Return [X, Y] of the center of cell containing provided text 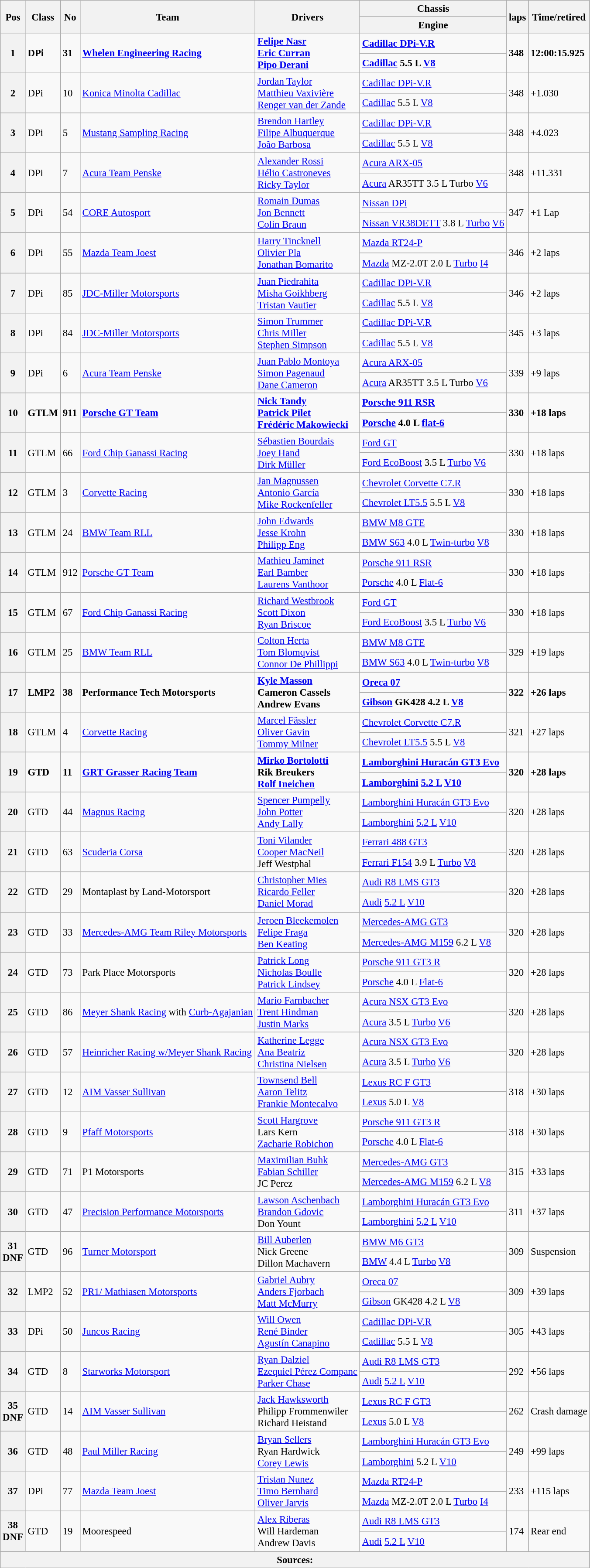
Mercedes-AMG Team Riley Motorsports [168, 932]
347 [518, 213]
No [70, 17]
Crash damage [559, 1411]
37 [13, 1492]
Sources: [295, 1560]
44 [70, 812]
Ryan Dalziel Ezequiel Pérez Companc Parker Chase [308, 1372]
Ferrari 488 GT3 [433, 842]
Nissan VR38DETT 3.8 L Turbo V6 [433, 223]
35DNF [13, 1411]
+39 laps [559, 1292]
66 [70, 453]
Gabriel Aubry Anders Fjorbach Matt McMurry [308, 1292]
30 [13, 1212]
Kyle Masson Cameron Cassels Andrew Evans [308, 693]
Rear end [559, 1531]
Jack Hawksworth Philipp Frommenwiler Richard Heistand [308, 1411]
Juan Piedrahita Misha Goikhberg Tristan Vautier [308, 293]
311 [518, 1212]
20 [13, 812]
28 [13, 1132]
911 [70, 413]
Felipe Nasr Eric Curran Pipo Derani [308, 53]
Bill Auberlen Nick Greene Dillon Machavern [308, 1252]
+99 laps [559, 1452]
17 [13, 693]
+56 laps [559, 1372]
P1 Motorsports [168, 1172]
GRT Grasser Racing Team [168, 772]
96 [70, 1252]
Jordan Taylor Matthieu Vaxivière Renger van der Zande [308, 93]
47 [70, 1212]
38DNF [13, 1531]
Starworks Motorsport [168, 1372]
Colton Herta Tom Blomqvist Connor De Phillippi [308, 652]
15 [13, 612]
Spencer Pumpelly John Potter Andy Lally [308, 812]
36 [13, 1452]
50 [70, 1332]
1 [13, 53]
+11.331 [559, 173]
48 [70, 1452]
BMW M6 GT3 [433, 1242]
+27 laps [559, 732]
Mustang Sampling Racing [168, 133]
Patrick Long Nicholas Boulle Patrick Lindsey [308, 972]
Ferrari F154 3.9 L Turbo V8 [433, 862]
27 [13, 1092]
2 [13, 93]
Montaplast by Land-Motorsport [168, 892]
Scott Hargrove Lars Kern Zacharie Robichon [308, 1132]
Team [168, 17]
Juan Pablo Montoya Simon Pagenaud Dane Cameron [308, 373]
+26 laps [559, 693]
21 [13, 852]
+4.023 [559, 133]
CORE Autosport [168, 213]
John Edwards Jesse Krohn Philipp Eng [308, 533]
Mirko Bortolotti Rik Breukers Rolf Ineichen [308, 772]
339 [518, 373]
322 [518, 693]
Alexander Rossi Hélio Castroneves Ricky Taylor [308, 173]
Drivers [308, 17]
16 [13, 652]
Alex Riberas Will Hardeman Andrew Davis [308, 1531]
23 [13, 932]
Juncos Racing [168, 1332]
BMW 4.4 L Turbo V8 [433, 1262]
262 [518, 1411]
174 [518, 1531]
Romain Dumas Jon Bennett Colin Braun [308, 213]
84 [70, 333]
Moorespeed [168, 1531]
Park Place Motorsports [168, 972]
Richard Westbrook Scott Dixon Ryan Briscoe [308, 612]
55 [70, 253]
Pfaff Motorsports [168, 1132]
Scuderia Corsa [168, 852]
71 [70, 1172]
+1.030 [559, 93]
+37 laps [559, 1212]
345 [518, 333]
26 [13, 1052]
Katherine Legge Ana Beatriz Christina Nielsen [308, 1052]
Jeroen Bleekemolen Felipe Fraga Ben Keating [308, 932]
Bryan Sellers Ryan Hardwick Corey Lewis [308, 1452]
85 [70, 293]
Simon Trummer Chris Miller Stephen Simpson [308, 333]
+3 laps [559, 333]
18 [13, 732]
329 [518, 652]
+1 Lap [559, 213]
+9 laps [559, 373]
Brendon Hartley Filipe Albuquerque João Barbosa [308, 133]
Jan Magnussen Antonio García Mike Rockenfeller [308, 493]
38 [70, 693]
67 [70, 612]
73 [70, 972]
57 [70, 1052]
Mario Farnbacher Trent Hindman Justin Marks [308, 1012]
249 [518, 1452]
Suspension [559, 1252]
63 [70, 852]
321 [518, 732]
Whelen Engineering Racing [168, 53]
Meyer Shank Racing with Curb-Agajanian [168, 1012]
Nissan DPi [433, 203]
77 [70, 1492]
Maximilian Buhk Fabian Schiller JC Perez [308, 1172]
Performance Tech Motorsports [168, 693]
Sébastien Bourdais Joey Hand Dirk Müller [308, 453]
Magnus Racing [168, 812]
Time/retired [559, 17]
34 [13, 1372]
Turner Motorsport [168, 1252]
315 [518, 1172]
+19 laps [559, 652]
Marcel Fässler Oliver Gavin Tommy Milner [308, 732]
Konica Minolta Cadillac [168, 93]
32 [13, 1292]
Engine [433, 25]
Chassis [433, 9]
12:00:15.925 [559, 53]
13 [13, 533]
54 [70, 213]
86 [70, 1012]
Porsche 4.0 L flat-6 [433, 423]
Precision Performance Motorsports [168, 1212]
+33 laps [559, 1172]
Nick Tandy Patrick Pilet Frédéric Makowiecki [308, 413]
Class [43, 17]
52 [70, 1292]
Heinricher Racing w/Meyer Shank Racing [168, 1052]
912 [70, 573]
Tristan Nunez Timo Bernhard Oliver Jarvis [308, 1492]
305 [518, 1332]
31 [70, 53]
+43 laps [559, 1332]
Toni Vilander Cooper MacNeil Jeff Westphal [308, 852]
292 [518, 1372]
31DNF [13, 1252]
Townsend Bell Aaron Telitz Frankie Montecalvo [308, 1092]
+115 laps [559, 1492]
Mathieu Jaminet Earl Bamber Laurens Vanthoor [308, 573]
233 [518, 1492]
laps [518, 17]
Christopher Mies Ricardo Feller Daniel Morad [308, 892]
Paul Miller Racing [168, 1452]
Pos [13, 17]
PR1/ Mathiasen Motorsports [168, 1292]
Will Owen René Binder Agustín Canapino [308, 1332]
Harry Tincknell Olivier Pla Jonathan Bomarito [308, 253]
Lawson Aschenbach Brandon Gdovic Don Yount [308, 1212]
22 [13, 892]
